Search for the cell housing the specified text and yield its (x, y) center coordinate. 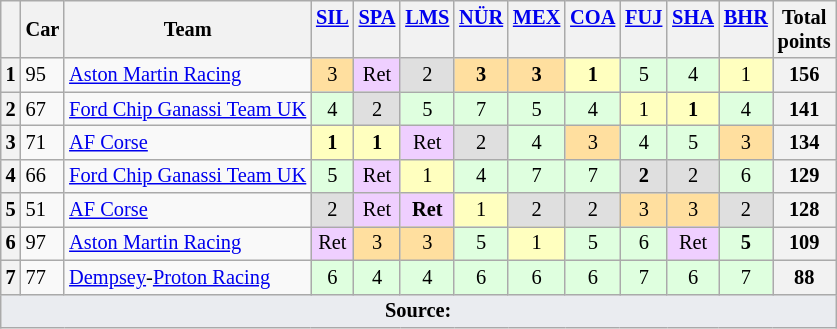
128 (804, 210)
COA (592, 29)
141 (804, 109)
BHR (746, 29)
LMS (427, 29)
77 (43, 277)
NÜR (481, 29)
Car (43, 29)
66 (43, 176)
109 (804, 243)
95 (43, 75)
SHA (693, 29)
134 (804, 142)
MEX (536, 29)
SPA (378, 29)
156 (804, 75)
97 (43, 243)
SIL (332, 29)
67 (43, 109)
Team (188, 29)
FUJ (644, 29)
71 (43, 142)
88 (804, 277)
Totalpoints (804, 29)
Source: (418, 311)
Dempsey-Proton Racing (188, 277)
51 (43, 210)
129 (804, 176)
